Determine the (x, y) coordinate at the center of the cell enclosing the given text.  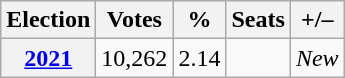
2.14 (200, 58)
+/– (317, 20)
10,262 (134, 58)
Seats (258, 20)
Votes (134, 20)
% (200, 20)
Election (48, 20)
2021 (48, 58)
New (317, 58)
